Output the [X, Y] coordinate of the center of the cell containing the given text.  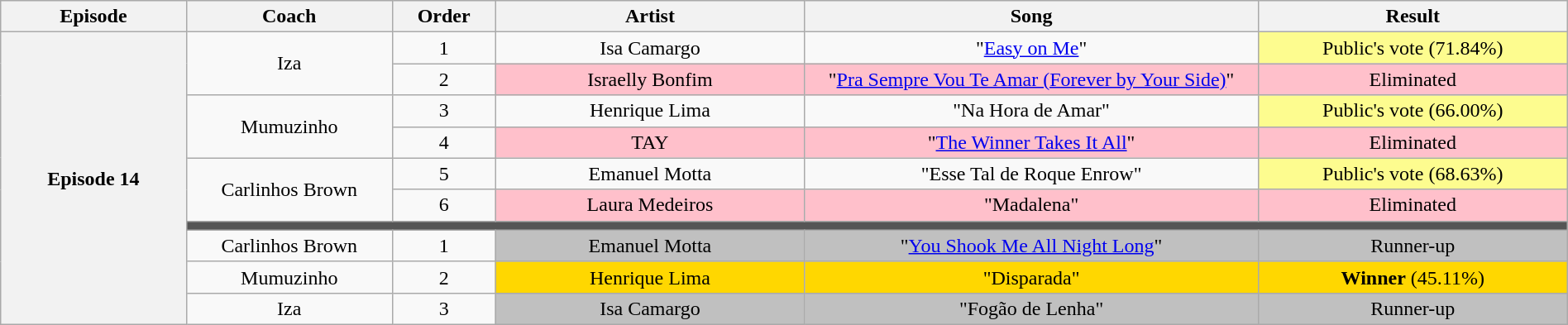
4 [443, 142]
"Na Hora de Amar" [1031, 111]
"Esse Tal de Roque Enrow" [1031, 174]
"You Shook Me All Night Long" [1031, 246]
Public's vote (66.00%) [1413, 111]
"The Winner Takes It All" [1031, 142]
TAY [650, 142]
Episode [93, 17]
Winner (45.11%) [1413, 277]
Israelly Bonfim [650, 79]
Episode 14 [93, 179]
"Pra Sempre Vou Te Amar (Forever by Your Side)" [1031, 79]
Result [1413, 17]
Order [443, 17]
Public's vote (71.84%) [1413, 48]
5 [443, 174]
"Madalena" [1031, 205]
"Fogão de Lenha" [1031, 308]
6 [443, 205]
Coach [289, 17]
Artist [650, 17]
"Disparada" [1031, 277]
"Easy on Me" [1031, 48]
Public's vote (68.63%) [1413, 174]
Song [1031, 17]
Laura Medeiros [650, 205]
